Search for the cell housing the specified text and yield its (x, y) center coordinate. 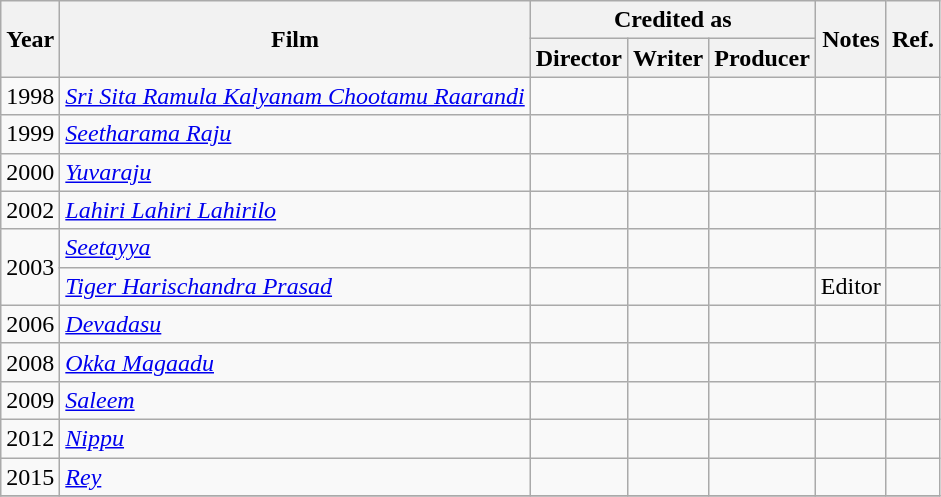
Saleem (295, 400)
Tiger Harischandra Prasad (295, 286)
Devadasu (295, 324)
Okka Magaadu (295, 362)
2006 (30, 324)
Yuvaraju (295, 172)
Director (578, 58)
Lahiri Lahiri Lahirilo (295, 210)
2000 (30, 172)
Film (295, 39)
2015 (30, 477)
Rey (295, 477)
2009 (30, 400)
2002 (30, 210)
2003 (30, 267)
Ref. (912, 39)
Producer (762, 58)
Credited as (672, 20)
Year (30, 39)
1999 (30, 134)
2008 (30, 362)
Editor (850, 286)
Seetharama Raju (295, 134)
Sri Sita Ramula Kalyanam Chootamu Raarandi (295, 96)
Seetayya (295, 248)
2012 (30, 438)
Notes (850, 39)
Nippu (295, 438)
1998 (30, 96)
Writer (668, 58)
